Pinpoint the cell where the given text exists, returning its [X, Y] midpoint coordinate. 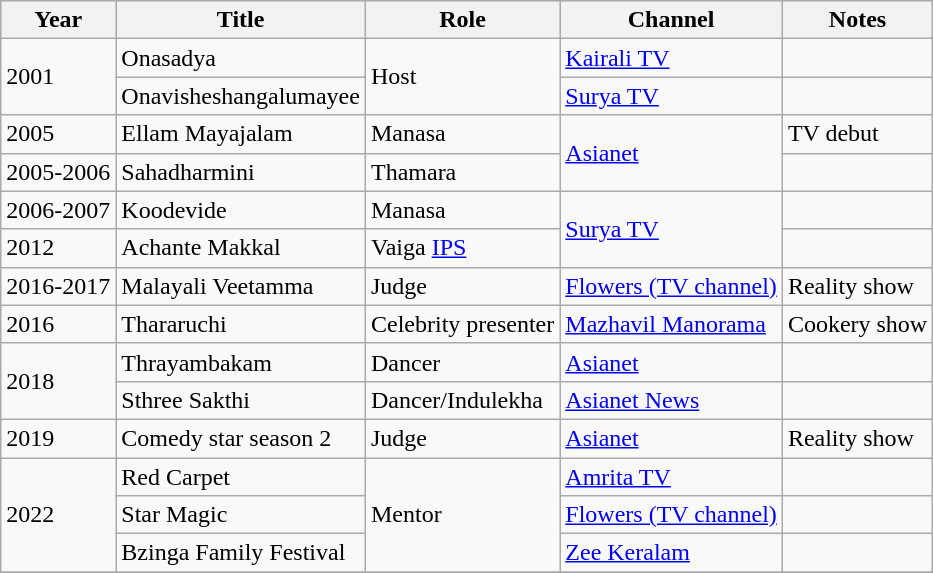
2019 [58, 438]
Comedy star season 2 [241, 438]
Dancer [462, 362]
Channel [672, 20]
Onasadya [241, 58]
Mazhavil Manorama [672, 324]
2006-2007 [58, 210]
Amrita TV [672, 477]
Vaiga IPS [462, 248]
Celebrity presenter [462, 324]
Bzinga Family Festival [241, 553]
2005 [58, 134]
2012 [58, 248]
2005-2006 [58, 172]
Malayali Veetamma [241, 286]
Dancer/Indulekha [462, 400]
Ellam Mayajalam [241, 134]
Notes [857, 20]
Achante Makkal [241, 248]
Title [241, 20]
2016 [58, 324]
2016-2017 [58, 286]
Year [58, 20]
Thamara [462, 172]
Mentor [462, 515]
2001 [58, 77]
TV debut [857, 134]
Sahadharmini [241, 172]
Red Carpet [241, 477]
Sthree Sakthi [241, 400]
Koodevide [241, 210]
Thrayambakam [241, 362]
2018 [58, 381]
Asianet News [672, 400]
Host [462, 77]
Cookery show [857, 324]
Kairali TV [672, 58]
Thararuchi [241, 324]
Zee Keralam [672, 553]
2022 [58, 515]
Role [462, 20]
Star Magic [241, 515]
Onavisheshangalumayee [241, 96]
